Identify which cell holds the provided text, then report its (x, y) central coordinate. 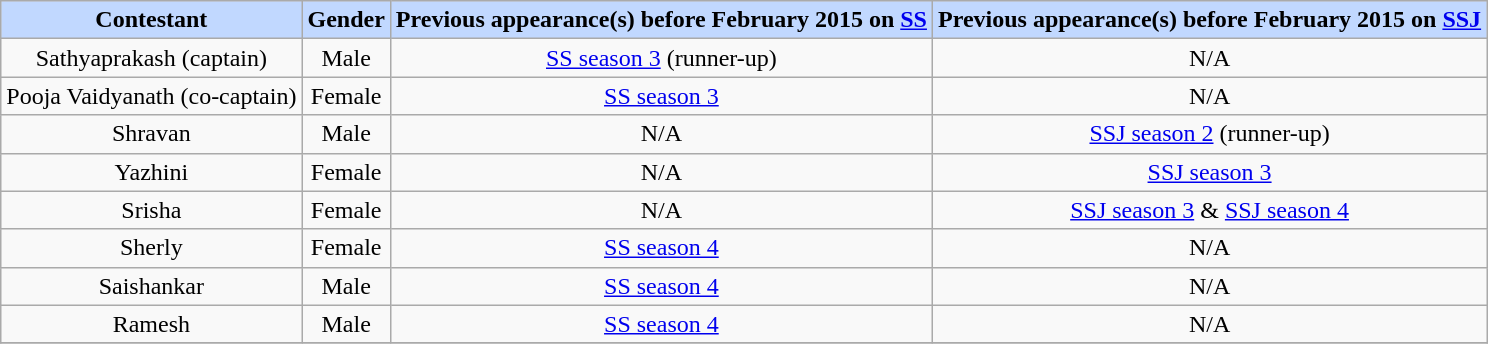
Gender (346, 20)
Previous appearance(s) before February 2015 on SS (661, 20)
Contestant (152, 20)
Yazhini (152, 172)
SS season 3 (661, 96)
Shravan (152, 134)
Pooja Vaidyanath (co-captain) (152, 96)
Srisha (152, 210)
Saishankar (152, 286)
Ramesh (152, 324)
Previous appearance(s) before February 2015 on SSJ (1209, 20)
SSJ season 3 (1209, 172)
SSJ season 3 & SSJ season 4 (1209, 210)
SSJ season 2 (runner-up) (1209, 134)
Sherly (152, 248)
SS season 3 (runner-up) (661, 58)
Sathyaprakash (captain) (152, 58)
